Find where the given text appears and provide that cell's center as (X, Y) coordinate. 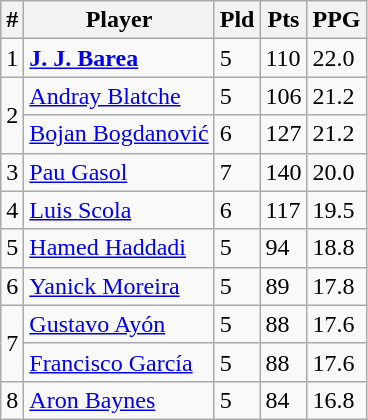
117 (284, 210)
Pau Gasol (119, 172)
16.8 (336, 400)
Francisco García (119, 362)
22.0 (336, 58)
84 (284, 400)
17.8 (336, 286)
# (12, 20)
Pts (284, 20)
Luis Scola (119, 210)
Gustavo Ayón (119, 324)
3 (12, 172)
19.5 (336, 210)
94 (284, 248)
PPG (336, 20)
8 (12, 400)
Aron Baynes (119, 400)
4 (12, 210)
Hamed Haddadi (119, 248)
127 (284, 134)
Pld (237, 20)
110 (284, 58)
Andray Blatche (119, 96)
Yanick Moreira (119, 286)
Bojan Bogdanović (119, 134)
2 (12, 115)
Player (119, 20)
J. J. Barea (119, 58)
106 (284, 96)
20.0 (336, 172)
1 (12, 58)
140 (284, 172)
18.8 (336, 248)
89 (284, 286)
